For the text-containing cell, return its midpoint in (x, y) coordinate format. 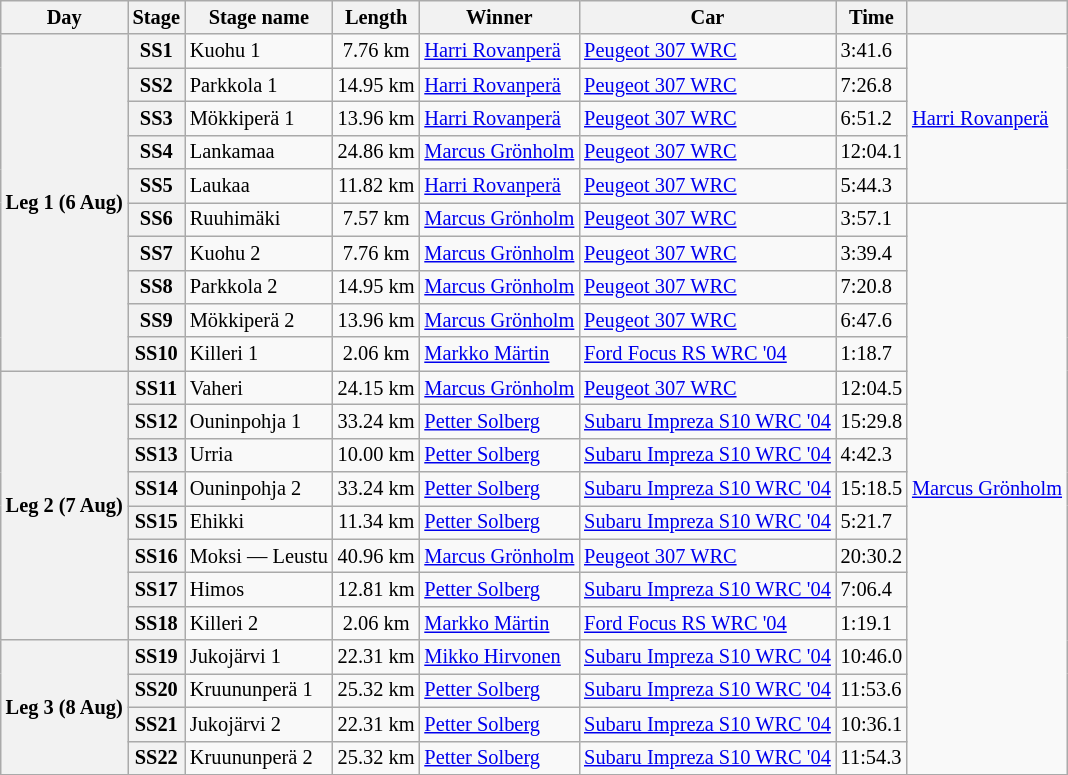
Parkkola 1 (259, 85)
SS14 (156, 489)
SS10 (156, 354)
24.15 km (376, 388)
SS7 (156, 253)
Day (64, 17)
Ouninpohja 2 (259, 489)
4:42.3 (872, 455)
SS1 (156, 51)
Car (707, 17)
Stage name (259, 17)
Moksi — Leustu (259, 556)
Killeri 1 (259, 354)
SS8 (156, 287)
SS3 (156, 118)
Vaheri (259, 388)
7.57 km (376, 219)
SS18 (156, 623)
SS13 (156, 455)
10:46.0 (872, 657)
7:06.4 (872, 589)
24.86 km (376, 152)
11:53.6 (872, 690)
11.82 km (376, 186)
SS4 (156, 152)
Ehikki (259, 522)
12:04.5 (872, 388)
15:18.5 (872, 489)
15:29.8 (872, 421)
SS15 (156, 522)
5:21.7 (872, 522)
Kuohu 1 (259, 51)
SS21 (156, 724)
Laukaa (259, 186)
SS12 (156, 421)
3:57.1 (872, 219)
SS11 (156, 388)
3:41.6 (872, 51)
40.96 km (376, 556)
SS2 (156, 85)
Kuohu 2 (259, 253)
Jukojärvi 2 (259, 724)
Leg 2 (7 Aug) (64, 506)
Urria (259, 455)
SS16 (156, 556)
10:36.1 (872, 724)
6:51.2 (872, 118)
20:30.2 (872, 556)
Length (376, 17)
Mökkiperä 2 (259, 320)
3:39.4 (872, 253)
Jukojärvi 1 (259, 657)
SS6 (156, 219)
Killeri 2 (259, 623)
Lankamaa (259, 152)
Ouninpohja 1 (259, 421)
SS9 (156, 320)
12:04.1 (872, 152)
Leg 1 (6 Aug) (64, 202)
SS20 (156, 690)
Ruuhimäki (259, 219)
Himos (259, 589)
Parkkola 2 (259, 287)
Kruununperä 1 (259, 690)
SS5 (156, 186)
Mikko Hirvonen (499, 657)
10.00 km (376, 455)
Winner (499, 17)
Mökkiperä 1 (259, 118)
SS22 (156, 758)
7:26.8 (872, 85)
11:54.3 (872, 758)
11.34 km (376, 522)
6:47.6 (872, 320)
1:19.1 (872, 623)
SS19 (156, 657)
Leg 3 (8 Aug) (64, 708)
12.81 km (376, 589)
1:18.7 (872, 354)
5:44.3 (872, 186)
7:20.8 (872, 287)
Kruununperä 2 (259, 758)
Stage (156, 17)
SS17 (156, 589)
Time (872, 17)
